Determine the (X, Y) coordinate at the center of the cell enclosing the given text.  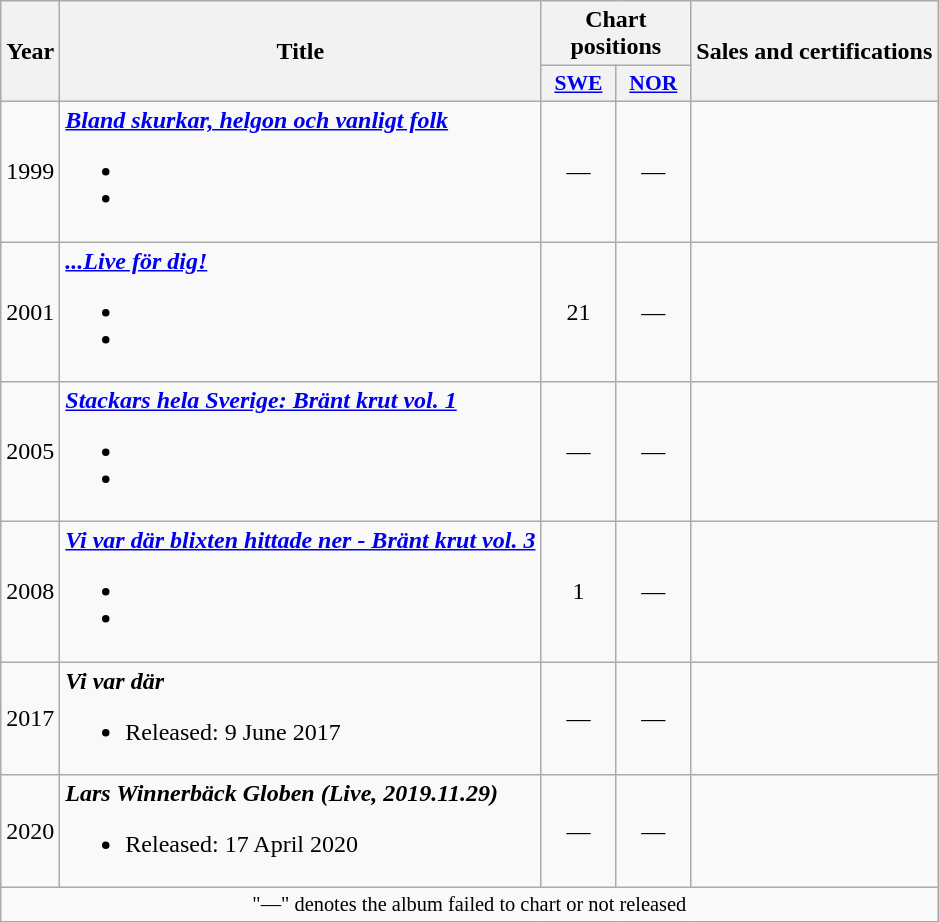
1 (578, 592)
...Live för dig! (300, 312)
Year (30, 52)
Title (300, 52)
Vi var där blixten hittade ner - Bränt krut vol. 3 (300, 592)
"—" denotes the album failed to chart or not released (470, 905)
Vi var därReleased: 9 June 2017 (300, 718)
NOR (654, 84)
Stackars hela Sverige: Bränt krut vol. 1 (300, 452)
1999 (30, 171)
SWE (578, 84)
2008 (30, 592)
Chart positions (616, 34)
2017 (30, 718)
21 (578, 312)
2005 (30, 452)
2001 (30, 312)
2020 (30, 832)
Lars Winnerbäck Globen (Live, 2019.11.29)Released: 17 April 2020 (300, 832)
Bland skurkar, helgon och vanligt folk (300, 171)
Sales and certifications (814, 52)
